Determine the (X, Y) coordinate at the center of the cell enclosing the given text.  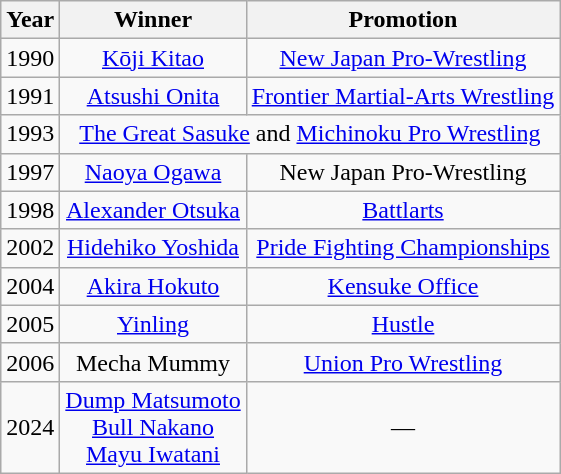
2005 (30, 324)
Hustle (403, 324)
Year (30, 20)
Yinling (153, 324)
Akira Hokuto (153, 286)
Pride Fighting Championships (403, 248)
Atsushi Onita (153, 96)
Union Pro Wrestling (403, 362)
2002 (30, 248)
Kōji Kitao (153, 58)
— (403, 427)
Winner (153, 20)
Dump MatsumotoBull NakanoMayu Iwatani (153, 427)
Promotion (403, 20)
Alexander Otsuka (153, 210)
2024 (30, 427)
Hidehiko Yoshida (153, 248)
2006 (30, 362)
Battlarts (403, 210)
2004 (30, 286)
1991 (30, 96)
1998 (30, 210)
The Great Sasuke and Michinoku Pro Wrestling (310, 134)
Naoya Ogawa (153, 172)
1997 (30, 172)
Frontier Martial-Arts Wrestling (403, 96)
Kensuke Office (403, 286)
Mecha Mummy (153, 362)
1993 (30, 134)
1990 (30, 58)
